Return the (X, Y) coordinate for the center point of the cell that contains the specified text.  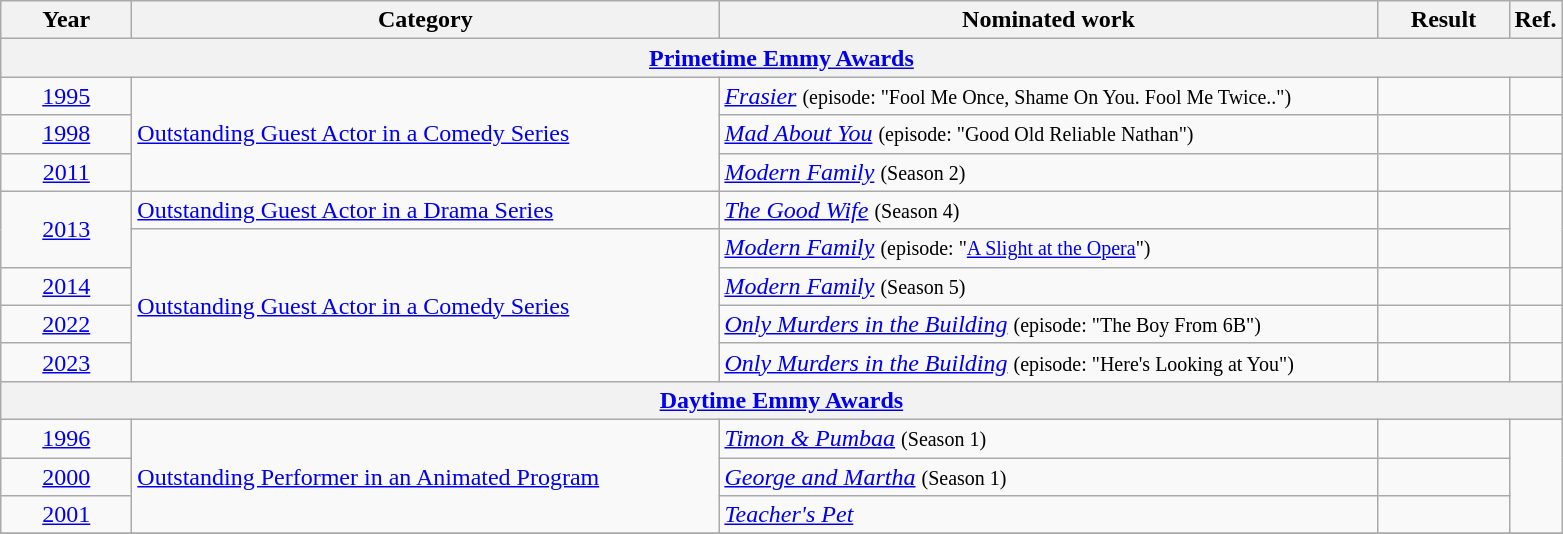
Only Murders in the Building (episode: "The Boy From 6B") (1048, 324)
Frasier (episode: "Fool Me Once, Shame On You. Fool Me Twice..") (1048, 96)
Mad About You (episode: "Good Old Reliable Nathan") (1048, 134)
George and Martha (Season 1) (1048, 477)
Result (1444, 20)
2001 (66, 515)
Primetime Emmy Awards (782, 58)
Category (426, 20)
1996 (66, 438)
2023 (66, 362)
2013 (66, 229)
Outstanding Performer in an Animated Program (426, 476)
Ref. (1536, 20)
Year (66, 20)
Daytime Emmy Awards (782, 400)
2011 (66, 172)
Timon & Pumbaa (Season 1) (1048, 438)
Modern Family (Season 5) (1048, 286)
Teacher's Pet (1048, 515)
Outstanding Guest Actor in a Drama Series (426, 210)
Only Murders in the Building (episode: "Here's Looking at You") (1048, 362)
2014 (66, 286)
Modern Family (episode: "A Slight at the Opera") (1048, 248)
2000 (66, 477)
Modern Family (Season 2) (1048, 172)
2022 (66, 324)
Nominated work (1048, 20)
1998 (66, 134)
1995 (66, 96)
The Good Wife (Season 4) (1048, 210)
